Determine the (X, Y) coordinate at the center of the cell enclosing the given text.  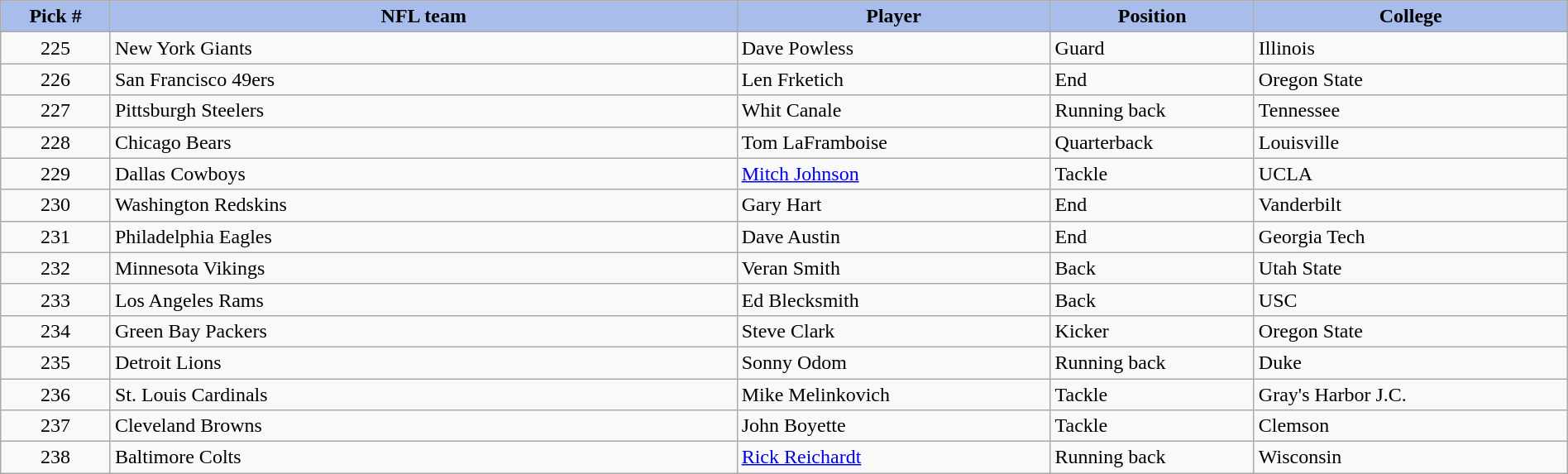
Duke (1411, 362)
Minnesota Vikings (423, 268)
Philadelphia Eagles (423, 237)
Wisconsin (1411, 457)
College (1411, 17)
Dave Powless (893, 48)
Baltimore Colts (423, 457)
228 (56, 142)
Pick # (56, 17)
Los Angeles Rams (423, 299)
San Francisco 49ers (423, 79)
Len Frketich (893, 79)
230 (56, 205)
Rick Reichardt (893, 457)
John Boyette (893, 426)
UCLA (1411, 174)
Mitch Johnson (893, 174)
Tennessee (1411, 111)
Gary Hart (893, 205)
Vanderbilt (1411, 205)
Georgia Tech (1411, 237)
234 (56, 331)
Green Bay Packers (423, 331)
237 (56, 426)
Kicker (1152, 331)
Cleveland Browns (423, 426)
Ed Blecksmith (893, 299)
USC (1411, 299)
232 (56, 268)
Position (1152, 17)
Pittsburgh Steelers (423, 111)
NFL team (423, 17)
Washington Redskins (423, 205)
229 (56, 174)
238 (56, 457)
235 (56, 362)
Veran Smith (893, 268)
Utah State (1411, 268)
Detroit Lions (423, 362)
Quarterback (1152, 142)
Mike Melinkovich (893, 395)
Chicago Bears (423, 142)
Guard (1152, 48)
231 (56, 237)
226 (56, 79)
Gray's Harbor J.C. (1411, 395)
225 (56, 48)
Sonny Odom (893, 362)
Dallas Cowboys (423, 174)
Player (893, 17)
Tom LaFramboise (893, 142)
227 (56, 111)
233 (56, 299)
Louisville (1411, 142)
New York Giants (423, 48)
Steve Clark (893, 331)
Whit Canale (893, 111)
236 (56, 395)
St. Louis Cardinals (423, 395)
Clemson (1411, 426)
Illinois (1411, 48)
Dave Austin (893, 237)
